Identify which cell holds the provided text, then report its [x, y] central coordinate. 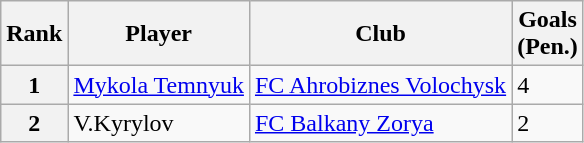
Club [380, 34]
4 [548, 85]
V.Kyrylov [159, 123]
Player [159, 34]
Mykola Temnyuk [159, 85]
Goals(Pen.) [548, 34]
FC Balkany Zorya [380, 123]
Rank [34, 34]
1 [34, 85]
FC Ahrobiznes Volochysk [380, 85]
